Scan for the cell matching the given text and deliver its [X, Y] coordinate at center. 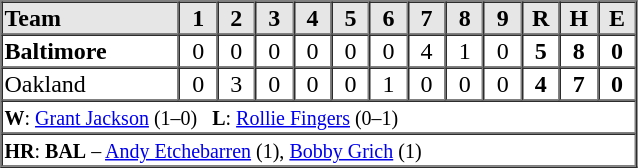
HR: BAL – Andy Etchebarren (1), Bobby Grich (1) [319, 150]
H [579, 18]
Baltimore [91, 50]
2 [236, 18]
E [617, 18]
W: Grant Jackson (1–0) L: Rollie Fingers (0–1) [319, 116]
6 [388, 18]
R [541, 18]
Oakland [91, 84]
Team [91, 18]
9 [503, 18]
